Detect which cell encompasses the target text, then output its [X, Y] center coordinate. 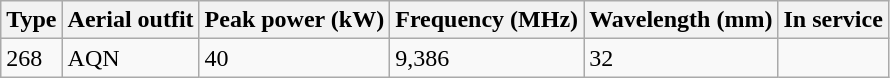
268 [32, 58]
40 [294, 58]
Type [32, 20]
In service [833, 20]
32 [681, 58]
Peak power (kW) [294, 20]
Aerial outfit [130, 20]
AQN [130, 58]
Frequency (MHz) [487, 20]
Wavelength (mm) [681, 20]
9,386 [487, 58]
